Find where the given text appears and provide that cell's center as [x, y] coordinate. 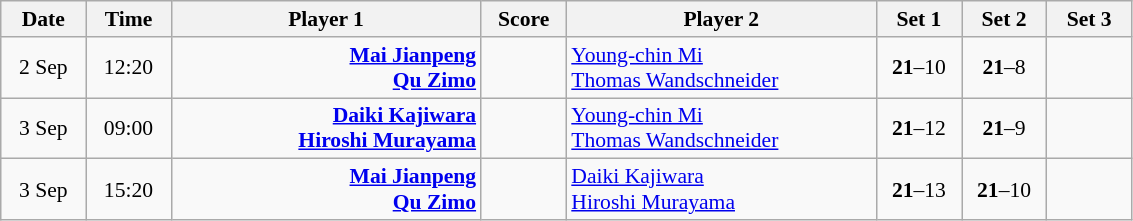
12:20 [128, 68]
Score [524, 19]
21–9 [1004, 128]
09:00 [128, 128]
Date [44, 19]
Set 1 [918, 19]
Player 1 [326, 19]
Time [128, 19]
21–8 [1004, 68]
2 Sep [44, 68]
21–12 [918, 128]
Player 2 [721, 19]
15:20 [128, 190]
21–13 [918, 190]
Set 3 [1090, 19]
Set 2 [1004, 19]
